Return the [X, Y] coordinate for the center point of the cell that contains the specified text.  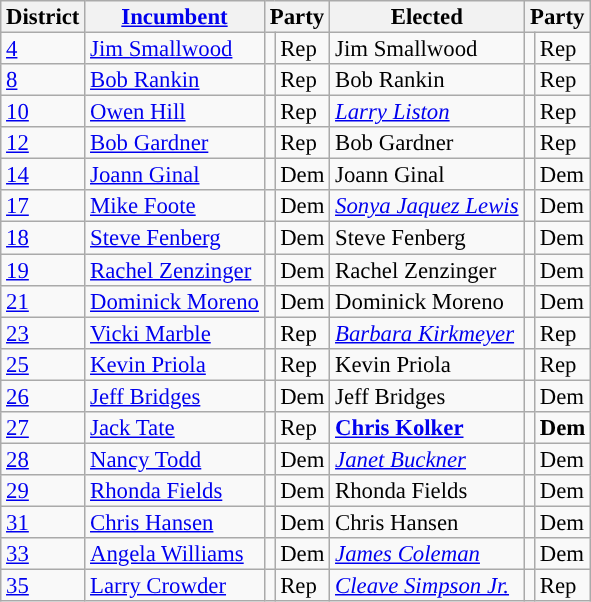
Angela Williams [175, 554]
Nancy Todd [175, 459]
19 [43, 270]
Chris Kolker [427, 428]
Mike Foote [175, 206]
Larry Crowder [175, 586]
17 [43, 206]
Jack Tate [175, 428]
12 [43, 143]
14 [43, 175]
Owen Hill [175, 112]
18 [43, 238]
31 [43, 522]
Sonya Jaquez Lewis [427, 206]
27 [43, 428]
10 [43, 112]
26 [43, 396]
District [43, 17]
35 [43, 586]
21 [43, 301]
James Coleman [427, 554]
Elected [427, 17]
8 [43, 80]
4 [43, 49]
28 [43, 459]
23 [43, 333]
Cleave Simpson Jr. [427, 586]
Vicki Marble [175, 333]
Incumbent [175, 17]
Larry Liston [427, 112]
25 [43, 364]
29 [43, 491]
33 [43, 554]
Barbara Kirkmeyer [427, 333]
Janet Buckner [427, 459]
